Extract the [X, Y] coordinate from the center of the cell holding the provided text.  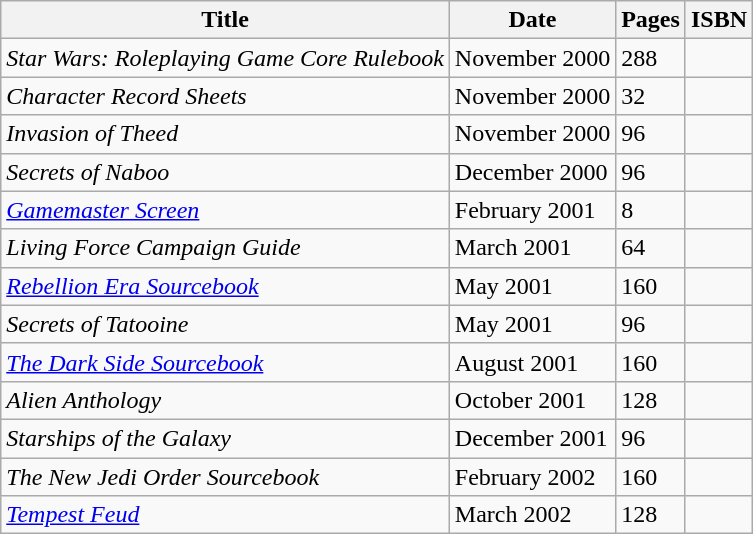
Alien Anthology [226, 400]
Secrets of Tatooine [226, 324]
Invasion of Theed [226, 134]
March 2001 [532, 248]
Title [226, 20]
288 [651, 58]
Character Record Sheets [226, 96]
February 2001 [532, 210]
October 2001 [532, 400]
Starships of the Galaxy [226, 438]
ISBN [718, 20]
The Dark Side Sourcebook [226, 362]
8 [651, 210]
64 [651, 248]
Gamemaster Screen [226, 210]
December 2000 [532, 172]
The New Jedi Order Sourcebook [226, 477]
March 2002 [532, 515]
Tempest Feud [226, 515]
February 2002 [532, 477]
Living Force Campaign Guide [226, 248]
December 2001 [532, 438]
Secrets of Naboo [226, 172]
Date [532, 20]
32 [651, 96]
Star Wars: Roleplaying Game Core Rulebook [226, 58]
Rebellion Era Sourcebook [226, 286]
Pages [651, 20]
August 2001 [532, 362]
